Search for the cell housing the specified text and yield its [x, y] center coordinate. 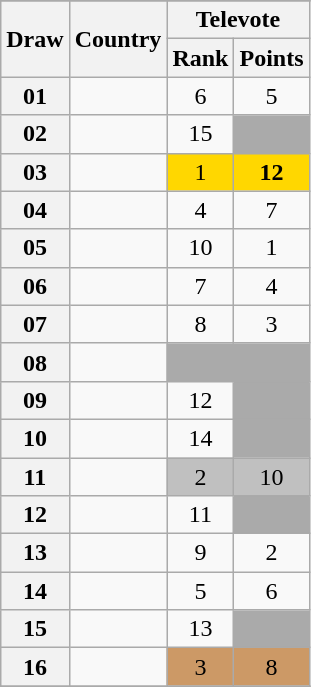
Rank [200, 58]
05 [35, 248]
Televote [238, 20]
Points [272, 58]
02 [35, 134]
9 [200, 553]
Country [118, 39]
01 [35, 96]
08 [35, 362]
09 [35, 400]
03 [35, 172]
06 [35, 286]
07 [35, 324]
04 [35, 210]
16 [35, 667]
Draw [35, 39]
